Output the (X, Y) coordinate of the center of the cell containing the given text.  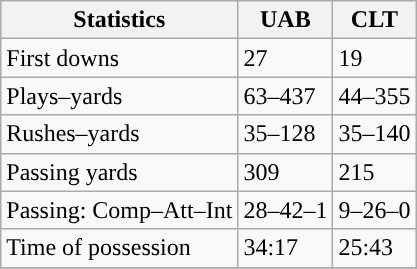
27 (286, 58)
63–437 (286, 96)
Passing: Comp–Att–Int (120, 210)
34:17 (286, 248)
UAB (286, 20)
25:43 (374, 248)
28–42–1 (286, 210)
35–140 (374, 134)
CLT (374, 20)
9–26–0 (374, 210)
Time of possession (120, 248)
44–355 (374, 96)
35–128 (286, 134)
Plays–yards (120, 96)
215 (374, 172)
Statistics (120, 20)
Passing yards (120, 172)
309 (286, 172)
Rushes–yards (120, 134)
First downs (120, 58)
19 (374, 58)
